From the cell containing the given text, extract its center point as (x, y) coordinate. 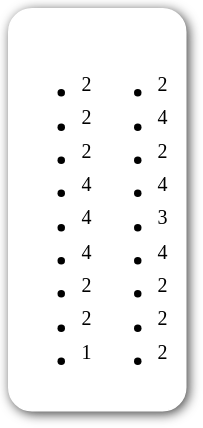
222444221 (56, 210)
242434222 (132, 210)
